Return [x, y] of the center of cell containing provided text 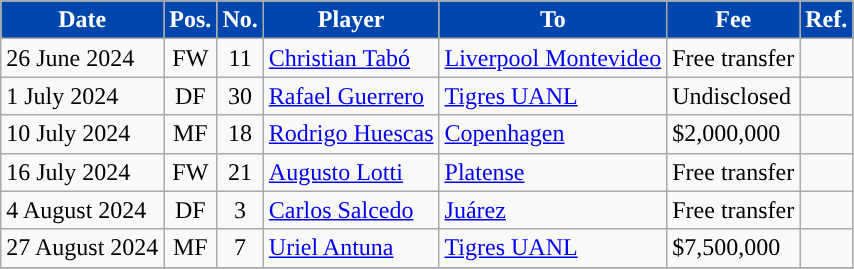
Uriel Antuna [351, 248]
Christian Tabó [351, 58]
21 [240, 172]
1 July 2024 [82, 96]
Juárez [553, 210]
To [553, 20]
3 [240, 210]
Platense [553, 172]
11 [240, 58]
Ref. [826, 20]
Liverpool Montevideo [553, 58]
Date [82, 20]
No. [240, 20]
7 [240, 248]
16 July 2024 [82, 172]
Player [351, 20]
Copenhagen [553, 134]
Rafael Guerrero [351, 96]
4 August 2024 [82, 210]
$2,000,000 [734, 134]
30 [240, 96]
Rodrigo Huescas [351, 134]
27 August 2024 [82, 248]
$7,500,000 [734, 248]
26 June 2024 [82, 58]
Pos. [190, 20]
Carlos Salcedo [351, 210]
Augusto Lotti [351, 172]
Fee [734, 20]
10 July 2024 [82, 134]
Undisclosed [734, 96]
18 [240, 134]
